Pinpoint the cell where the given text exists, returning its (X, Y) midpoint coordinate. 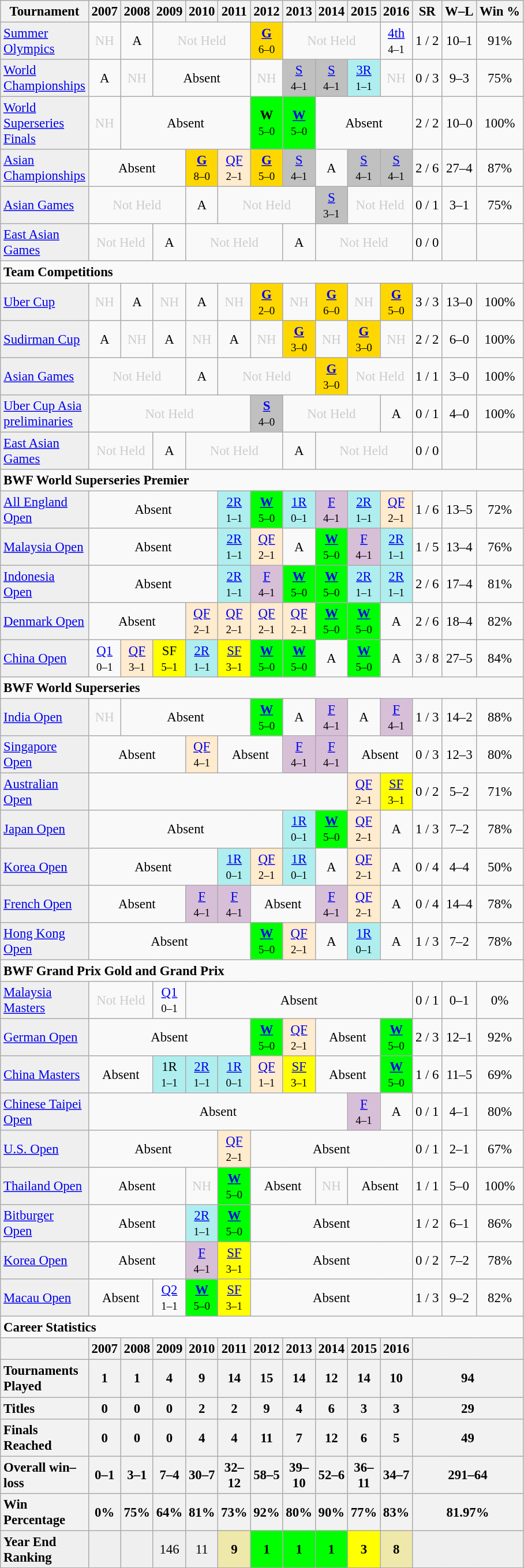
4–1 (459, 1112)
84% (500, 659)
94 (468, 1378)
1R1–1 (169, 1075)
39–10 (299, 1475)
17–4 (459, 584)
9–2 (459, 1298)
5–2 (459, 792)
30–7 (202, 1475)
3–0 (459, 376)
Uber Cup Asia preliminaries (44, 413)
11–5 (459, 1075)
15 (267, 1378)
U.S. Open (44, 1149)
12–3 (459, 754)
14–2 (459, 717)
4–4 (459, 866)
7–4 (169, 1475)
6–0 (459, 339)
18–4 (459, 622)
10–0 (459, 123)
Macau Open (44, 1298)
71% (500, 792)
9–3 (459, 78)
3R1–1 (364, 78)
13–5 (459, 510)
Sudirman Cup (44, 339)
All England Open (44, 510)
QF3–1 (137, 659)
QF4–1 (202, 754)
Tournament (44, 12)
87% (500, 168)
146 (169, 1549)
Finals Reached (44, 1437)
SF5–1 (169, 659)
Malaysia Masters (44, 1000)
French Open (44, 904)
12–1 (459, 1037)
90% (331, 1512)
3 / 8 (427, 659)
Overall win–loss (44, 1475)
81.97% (468, 1512)
77% (364, 1512)
S4–0 (267, 413)
Team Competitions (262, 272)
BWF World Superseries Premier (262, 480)
86% (500, 1224)
Win % (500, 12)
Chinese Taipei Open (44, 1112)
13–4 (459, 547)
10–1 (459, 42)
88% (500, 717)
BWF Grand Prix Gold and Grand Prix (262, 971)
69% (500, 1075)
27–5 (459, 659)
7 (299, 1437)
Denmark Open (44, 622)
49 (468, 1437)
2–1 (459, 1149)
10 (396, 1378)
QF1–1 (267, 1075)
Bitburger Open (44, 1224)
Year End Ranking (44, 1549)
China Masters (44, 1075)
Tournaments Played (44, 1378)
S3–1 (331, 205)
6–1 (459, 1224)
W–L (459, 12)
Career Statistics (262, 1328)
Hong Kong Open (44, 941)
5–0 (459, 1187)
4–0 (459, 413)
Indonesia Open (44, 584)
Australian Open (44, 792)
SR (427, 12)
52–6 (331, 1475)
Uber Cup (44, 302)
Singapore Open (44, 754)
Titles (44, 1408)
G8–0 (202, 168)
BWF World Superseries (262, 688)
36–11 (364, 1475)
2 / 3 (427, 1037)
Japan Open (44, 829)
13–0 (459, 302)
India Open (44, 717)
G2–0 (267, 302)
64% (169, 1512)
Malaysia Open (44, 547)
67% (500, 1149)
50% (500, 866)
73% (234, 1512)
76% (500, 547)
China Open (44, 659)
Summer Olympics (44, 42)
Q21–1 (169, 1298)
29 (468, 1408)
32–12 (234, 1475)
Thailand Open (44, 1187)
91% (500, 42)
4th4–1 (396, 42)
83% (396, 1512)
291–64 (468, 1475)
14–4 (459, 904)
German Open (44, 1037)
1 / 5 (427, 547)
8 (396, 1549)
27–4 (459, 168)
3 / 3 (427, 302)
72% (500, 510)
World Championships (44, 78)
34–7 (396, 1475)
Win Percentage (44, 1512)
58–5 (267, 1475)
5 (396, 1437)
Asian Championships (44, 168)
World Superseries Finals (44, 123)
